Return the (X, Y) coordinate for the center point of the cell that contains the specified text.  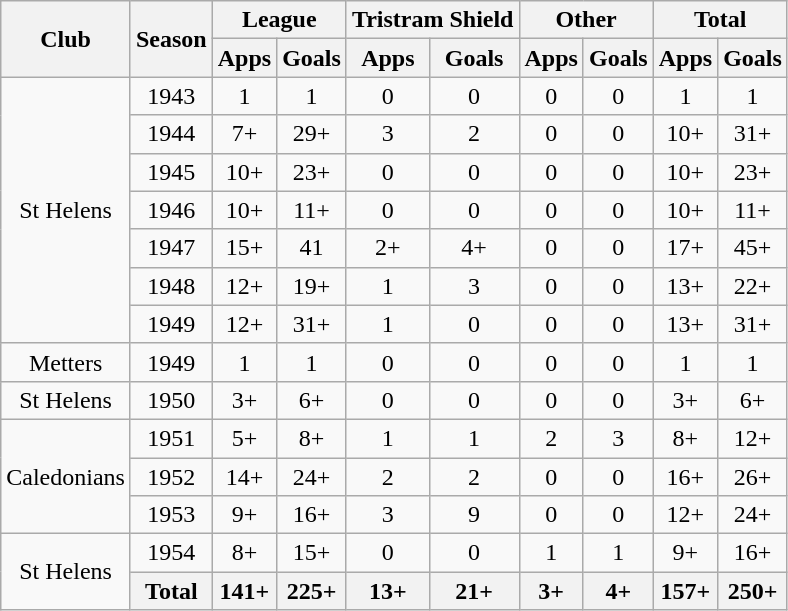
22+ (753, 286)
1950 (171, 400)
41 (312, 248)
Club (66, 39)
Caledonians (66, 476)
1948 (171, 286)
1946 (171, 210)
1945 (171, 172)
1952 (171, 477)
1951 (171, 438)
141+ (244, 591)
1947 (171, 248)
17+ (685, 248)
14+ (244, 477)
7+ (244, 134)
225+ (312, 591)
19+ (312, 286)
157+ (685, 591)
45+ (753, 248)
26+ (753, 477)
5+ (244, 438)
29+ (312, 134)
Metters (66, 362)
1944 (171, 134)
9 (474, 515)
League (279, 20)
1953 (171, 515)
2+ (388, 248)
Season (171, 39)
Tristram Shield (432, 20)
1954 (171, 553)
Other (586, 20)
1943 (171, 96)
21+ (474, 591)
250+ (753, 591)
